Extract the (x, y) coordinate from the center of the cell holding the provided text.  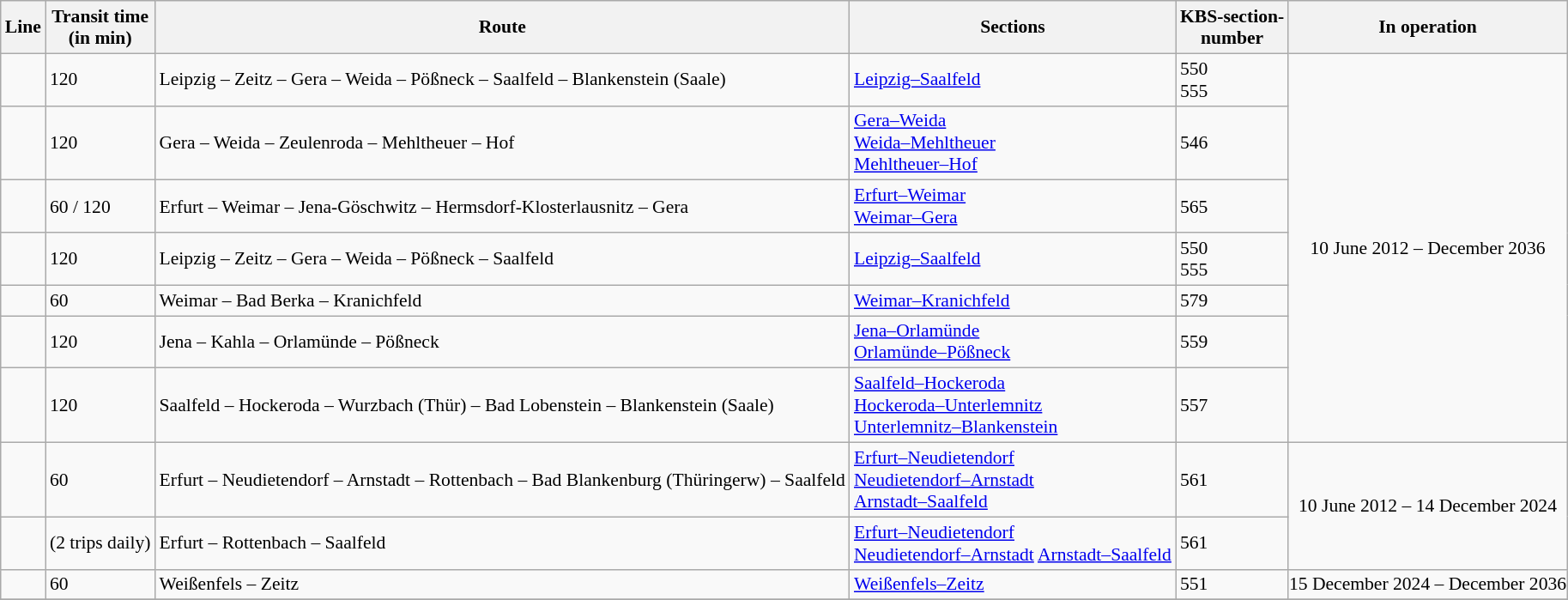
In operation (1428, 27)
Transit time(in min) (100, 27)
Gera–WeidaWeida–MehltheuerMehltheuer–Hof (1013, 142)
KBS-section-number (1232, 27)
Jena – Kahla – Orlamünde – Pößneck (503, 342)
Saalfeld–HockerodaHockeroda–UnterlemnitzUnterlemnitz–Blankenstein (1013, 405)
Erfurt – Rottenbach – Saalfeld (503, 542)
557 (1232, 405)
Erfurt–WeimarWeimar–Gera (1013, 206)
15 December 2024 – December 2036 (1428, 585)
565 (1232, 206)
Leipzig – Zeitz – Gera – Weida – Pößneck – Saalfeld (503, 259)
Weißenfels – Zeitz (503, 585)
Line (23, 27)
Saalfeld – Hockeroda – Wurzbach (Thür) – Bad Lobenstein – Blankenstein (Saale) (503, 405)
Route (503, 27)
10 June 2012 – 14 December 2024 (1428, 506)
Weißenfels–Zeitz (1013, 585)
Gera – Weida – Zeulenroda – Mehltheuer – Hof (503, 142)
546 (1232, 142)
Weimar – Bad Berka – Kranichfeld (503, 300)
579 (1232, 300)
Erfurt – Weimar – Jena-Göschwitz – Hermsdorf-Klosterlausnitz – Gera (503, 206)
Erfurt – Neudietendorf – Arnstadt – Rottenbach – Bad Blankenburg (Thüringerw) – Saalfeld (503, 481)
Erfurt–NeudietendorfNeudietendorf–ArnstadtArnstadt–Saalfeld (1013, 481)
551 (1232, 585)
(2 trips daily) (100, 542)
Weimar–Kranichfeld (1013, 300)
Leipzig – Zeitz – Gera – Weida – Pößneck – Saalfeld – Blankenstein (Saale) (503, 79)
10 June 2012 – December 2036 (1428, 247)
559 (1232, 342)
Jena–OrlamündeOrlamünde–Pößneck (1013, 342)
60 / 120 (100, 206)
Sections (1013, 27)
Erfurt–NeudietendorfNeudietendorf–Arnstadt Arnstadt–Saalfeld (1013, 542)
